Search for the cell housing the specified text and yield its (X, Y) center coordinate. 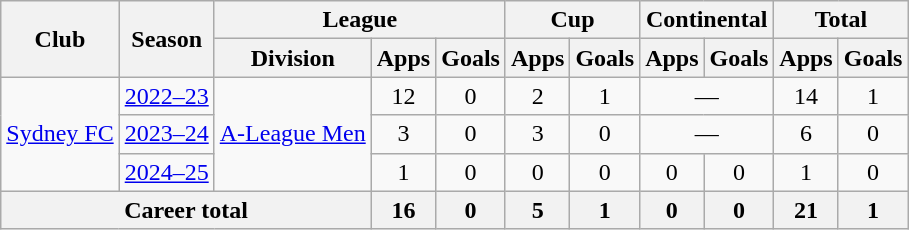
Continental (707, 20)
Total (841, 20)
Career total (186, 210)
Cup (572, 20)
12 (403, 96)
Division (292, 58)
Season (166, 39)
2024–25 (166, 172)
League (360, 20)
6 (806, 134)
16 (403, 210)
Club (60, 39)
A-League Men (292, 134)
Sydney FC (60, 134)
2022–23 (166, 96)
21 (806, 210)
5 (537, 210)
14 (806, 96)
2023–24 (166, 134)
2 (537, 96)
